Find where the given text appears and provide that cell's center as [X, Y] coordinate. 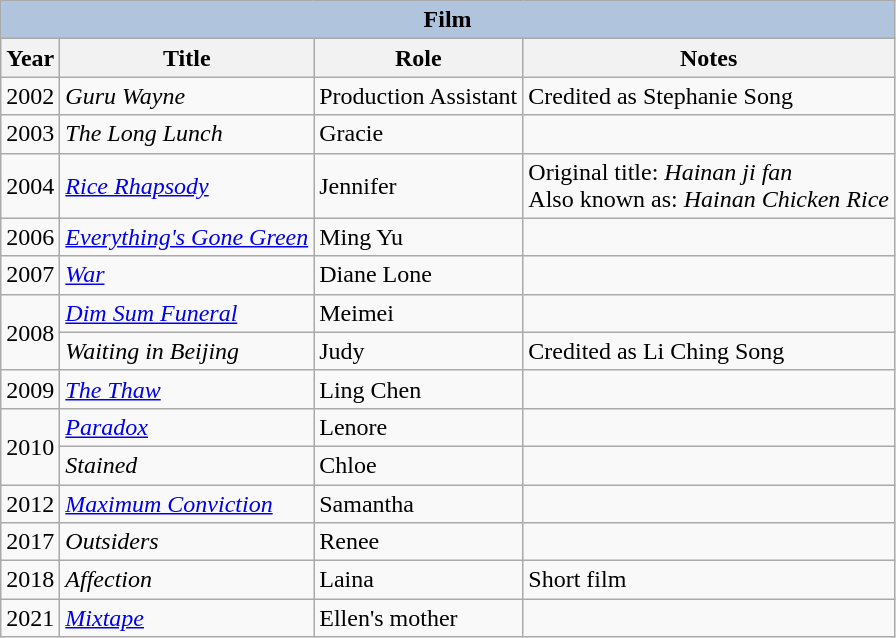
Maximum Conviction [187, 503]
Stained [187, 465]
Credited as Li Ching Song [709, 351]
Diane Lone [418, 275]
Ling Chen [418, 389]
The Long Lunch [187, 134]
2018 [30, 580]
Samantha [418, 503]
Year [30, 58]
2021 [30, 618]
Laina [418, 580]
2009 [30, 389]
The Thaw [187, 389]
Notes [709, 58]
Ellen's mother [418, 618]
Gracie [418, 134]
Dim Sum Funeral [187, 313]
Mixtape [187, 618]
Ming Yu [418, 237]
War [187, 275]
2007 [30, 275]
Outsiders [187, 542]
Original title: Hainan ji fan Also known as: Hainan Chicken Rice [709, 186]
2006 [30, 237]
Jennifer [418, 186]
2010 [30, 446]
Judy [418, 351]
Film [448, 20]
Lenore [418, 427]
Affection [187, 580]
Guru Wayne [187, 96]
Meimei [418, 313]
Short film [709, 580]
2003 [30, 134]
2017 [30, 542]
Title [187, 58]
2008 [30, 332]
2002 [30, 96]
Chloe [418, 465]
Credited as Stephanie Song [709, 96]
2004 [30, 186]
Waiting in Beijing [187, 351]
Production Assistant [418, 96]
Everything's Gone Green [187, 237]
Rice Rhapsody [187, 186]
Role [418, 58]
2012 [30, 503]
Renee [418, 542]
Paradox [187, 427]
